Pinpoint the cell where the given text exists, returning its (X, Y) midpoint coordinate. 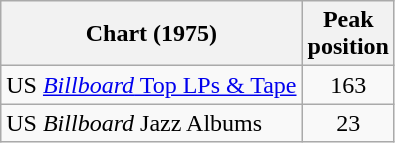
23 (348, 123)
Chart (1975) (152, 34)
US Billboard Top LPs & Tape (152, 85)
US Billboard Jazz Albums (152, 123)
Peakposition (348, 34)
163 (348, 85)
